Output the [X, Y] coordinate of the center of the cell containing the given text.  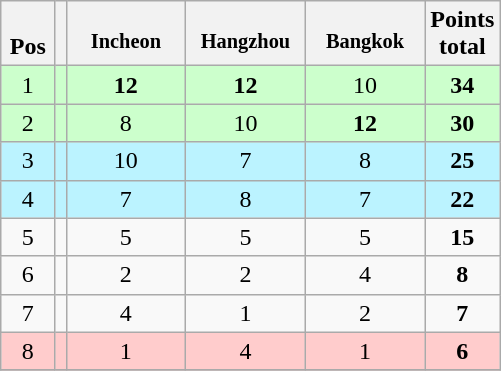
25 [462, 161]
30 [462, 123]
34 [462, 85]
Hangzhou [246, 34]
Bangkok [365, 34]
Pos [28, 34]
Incheon [126, 34]
3 [28, 161]
15 [462, 237]
Pointstotal [462, 34]
22 [462, 199]
